For the text-containing cell, return its midpoint in [X, Y] coordinate format. 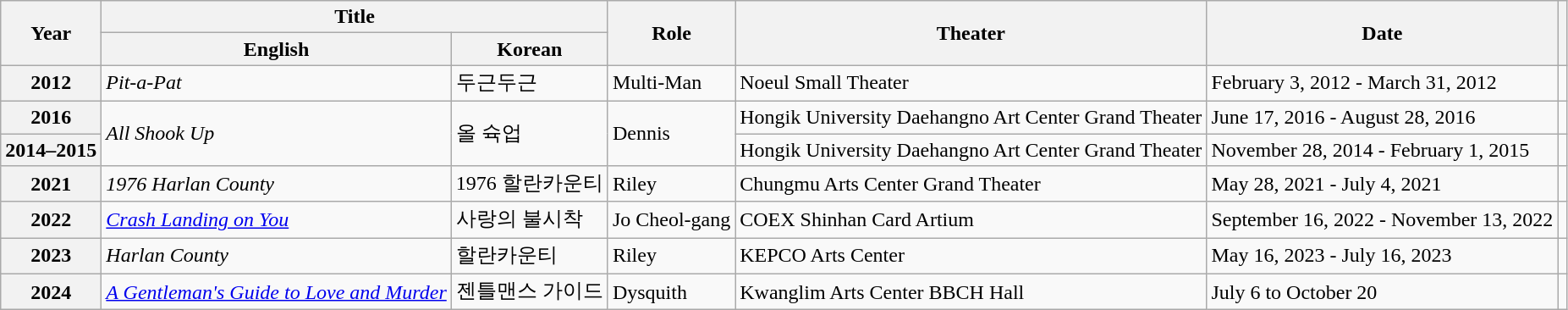
Kwanglim Arts Center BBCH Hall [971, 291]
Pit-a-Pat [276, 83]
Crash Landing on You [276, 220]
1976 할란카운티 [530, 185]
Korean [530, 49]
사랑의 불시착 [530, 220]
Harlan County [276, 256]
올 슉업 [530, 133]
두근두근 [530, 83]
Jo Cheol-gang [671, 220]
Date [1383, 33]
Multi-Man [671, 83]
Theater [971, 33]
2012 [51, 83]
1976 Harlan County [276, 185]
2024 [51, 291]
2023 [51, 256]
KEPCO Arts Center [971, 256]
Chungmu Arts Center Grand Theater [971, 185]
Role [671, 33]
September 16, 2022 - November 13, 2022 [1383, 220]
2014–2015 [51, 150]
할란카운티 [530, 256]
November 28, 2014 - February 1, 2015 [1383, 150]
2022 [51, 220]
English [276, 49]
February 3, 2012 - March 31, 2012 [1383, 83]
Year [51, 33]
Title [355, 17]
2016 [51, 117]
2021 [51, 185]
May 28, 2021 - July 4, 2021 [1383, 185]
All Shook Up [276, 133]
A Gentleman's Guide to Love and Murder [276, 291]
Dysquith [671, 291]
COEX Shinhan Card Artium [971, 220]
June 17, 2016 - August 28, 2016 [1383, 117]
May 16, 2023 - July 16, 2023 [1383, 256]
젠틀맨스 가이드 [530, 291]
Noeul Small Theater [971, 83]
July 6 to October 20 [1383, 291]
Dennis [671, 133]
